Determine the (x, y) coordinate at the center of the cell enclosing the given text.  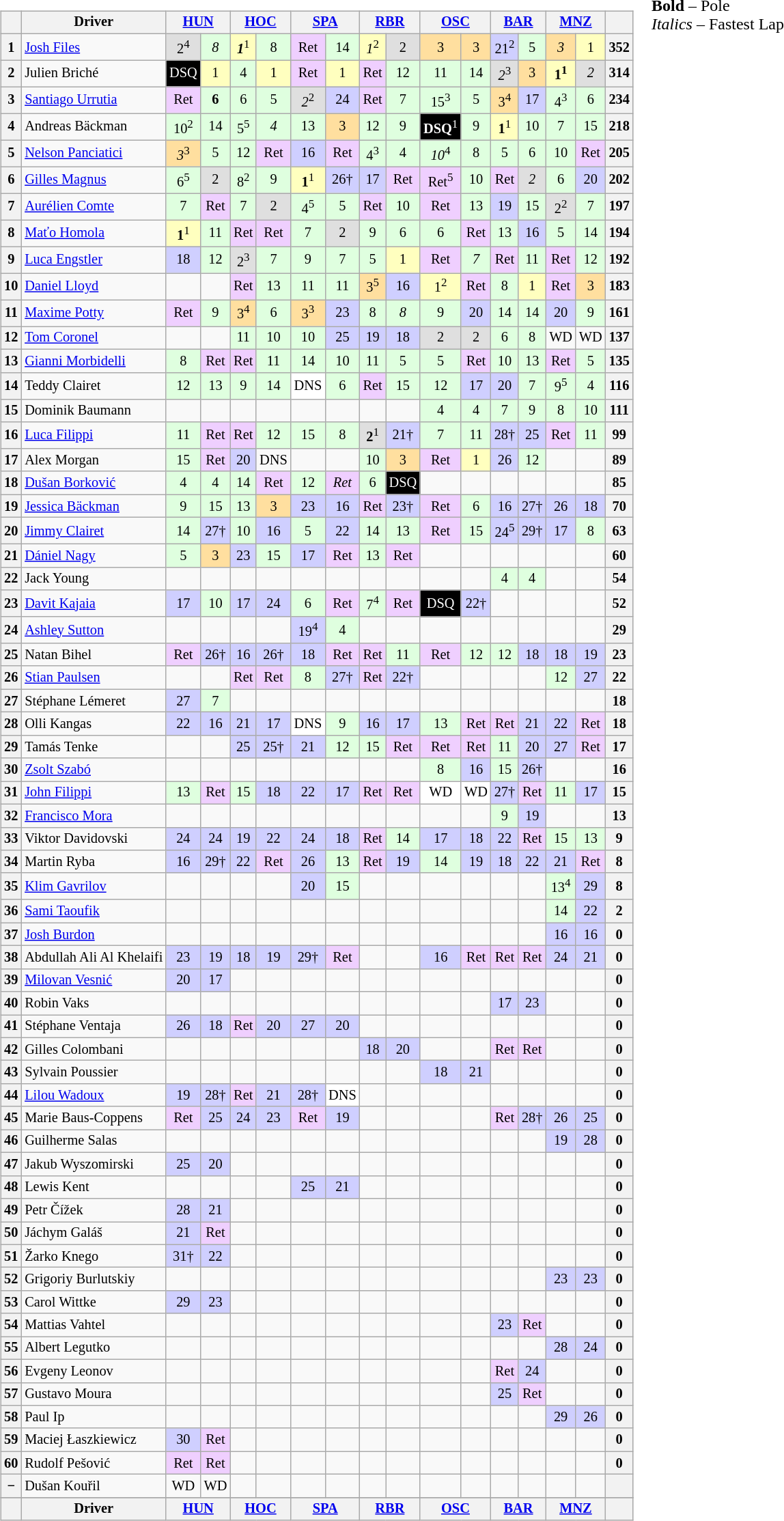
Gianni Morbidelli (94, 361)
42 (11, 1049)
46 (11, 1141)
57 (11, 1394)
Olli Kangas (94, 724)
− (11, 1486)
36 (11, 911)
56 (11, 1371)
116 (619, 385)
Marie Baus-Coppens (94, 1118)
John Filippi (94, 793)
Lewis Kent (94, 1187)
111 (619, 410)
Rudolf Pešović (94, 1463)
48 (11, 1187)
Alex Morgan (94, 460)
Zsolt Szabó (94, 770)
49 (11, 1210)
192 (619, 260)
Francisco Mora (94, 815)
Nelson Panciatici (94, 153)
Sami Taoufik (94, 911)
Ret5 (440, 180)
95 (561, 385)
137 (619, 338)
Stian Paulsen (94, 678)
65 (183, 180)
Jimmy Clairet (94, 531)
Josh Burdon (94, 934)
Milovan Vesnić (94, 980)
352 (619, 46)
134 (561, 887)
Josh Files (94, 46)
Davit Kajaia (94, 604)
37 (11, 934)
Santiago Urrutia (94, 100)
102 (183, 127)
Jack Young (94, 578)
74 (373, 604)
DSQ1 (440, 127)
Paul Ip (94, 1417)
Dušan Borković (94, 483)
50 (11, 1233)
Martin Ryba (94, 862)
47 (11, 1164)
40 (11, 1003)
245 (505, 531)
31 (11, 793)
314 (619, 74)
25† (273, 746)
234 (619, 100)
Lilou Wadoux (94, 1096)
104 (440, 153)
Maťo Homola (94, 234)
32 (11, 815)
Gilles Magnus (94, 180)
Maciej Łaszkiewicz (94, 1440)
Dominik Baumann (94, 410)
202 (619, 180)
Klim Gavrilov (94, 887)
Grigoriy Burlutskiy (94, 1279)
41 (11, 1027)
Guilherme Salas (94, 1141)
Dušan Kouřil (94, 1486)
Jáchym Galáš (94, 1233)
Sylvain Poussier (94, 1072)
161 (619, 313)
Jakub Wyszomirski (94, 1164)
Jessica Bäckman (94, 506)
Robin Vaks (94, 1003)
Gustavo Moura (94, 1394)
Ashley Sutton (94, 630)
218 (619, 127)
21† (403, 436)
Stéphane Lémeret (94, 701)
Teddy Clairet (94, 385)
Mattias Vahtel (94, 1325)
Carol Wittke (94, 1302)
Dániel Nagy (94, 556)
44 (11, 1096)
183 (619, 287)
205 (619, 153)
Abdullah Ali Al Khelaifi (94, 958)
Gilles Colombani (94, 1049)
Julien Briché (94, 74)
99 (619, 436)
85 (619, 483)
135 (619, 361)
Daniel Lloyd (94, 287)
Viktor Davidovski (94, 839)
Aurélien Comte (94, 206)
197 (619, 206)
51 (11, 1256)
89 (619, 460)
59 (11, 1440)
Luca Filippi (94, 436)
Luca Engstler (94, 260)
Tamás Tenke (94, 746)
53 (11, 1302)
Stéphane Ventaja (94, 1027)
Andreas Bäckman (94, 127)
63 (619, 531)
31† (183, 1256)
Tom Coronel (94, 338)
39 (11, 980)
212 (505, 46)
Maxime Potty (94, 313)
153 (440, 100)
38 (11, 958)
82 (243, 180)
Albert Legutko (94, 1348)
23† (403, 506)
Evgeny Leonov (94, 1371)
Žarko Knego (94, 1256)
Natan Bihel (94, 655)
58 (11, 1417)
70 (619, 506)
Petr Čížek (94, 1210)
